Locate the cell with the specified text and output its (X, Y) center coordinate. 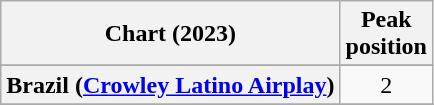
Peakposition (386, 34)
2 (386, 85)
Brazil (Crowley Latino Airplay) (170, 85)
Chart (2023) (170, 34)
